For the text-containing cell, return its midpoint in [x, y] coordinate format. 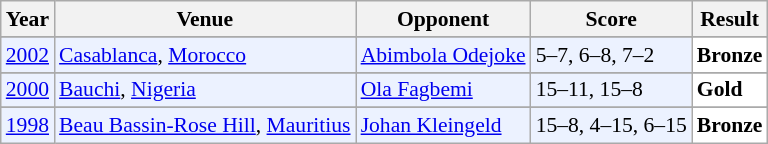
Result [730, 19]
Ola Fagbemi [444, 90]
Gold [730, 90]
Bauchi, Nigeria [205, 90]
Abimbola Odejoke [444, 55]
2000 [28, 90]
Casablanca, Morocco [205, 55]
5–7, 6–8, 7–2 [612, 55]
Opponent [444, 19]
Score [612, 19]
2002 [28, 55]
Beau Bassin-Rose Hill, Mauritius [205, 126]
Venue [205, 19]
Johan Kleingeld [444, 126]
15–8, 4–15, 6–15 [612, 126]
Year [28, 19]
15–11, 15–8 [612, 90]
1998 [28, 126]
